Extract the [X, Y] coordinate from the center of the cell holding the provided text.  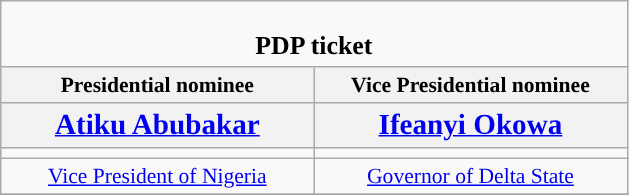
Vice President of Nigeria [158, 177]
PDP ticket [314, 34]
Ifeanyi Okowa [470, 125]
Governor of Delta State [470, 177]
Presidential nominee [158, 85]
Vice Presidential nominee [470, 85]
Atiku Abubakar [158, 125]
